Extract the (X, Y) coordinate from the center of the cell holding the provided text.  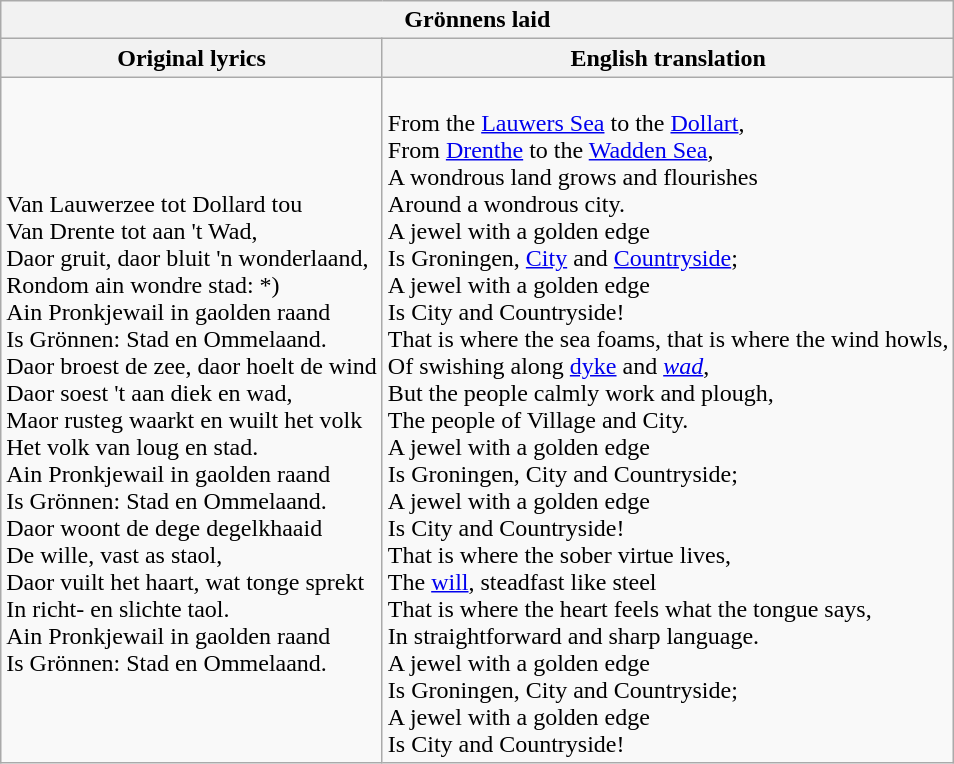
Grönnens laid (478, 20)
Original lyrics (192, 58)
English translation (668, 58)
